Extract the [x, y] coordinate from the center of the cell holding the provided text.  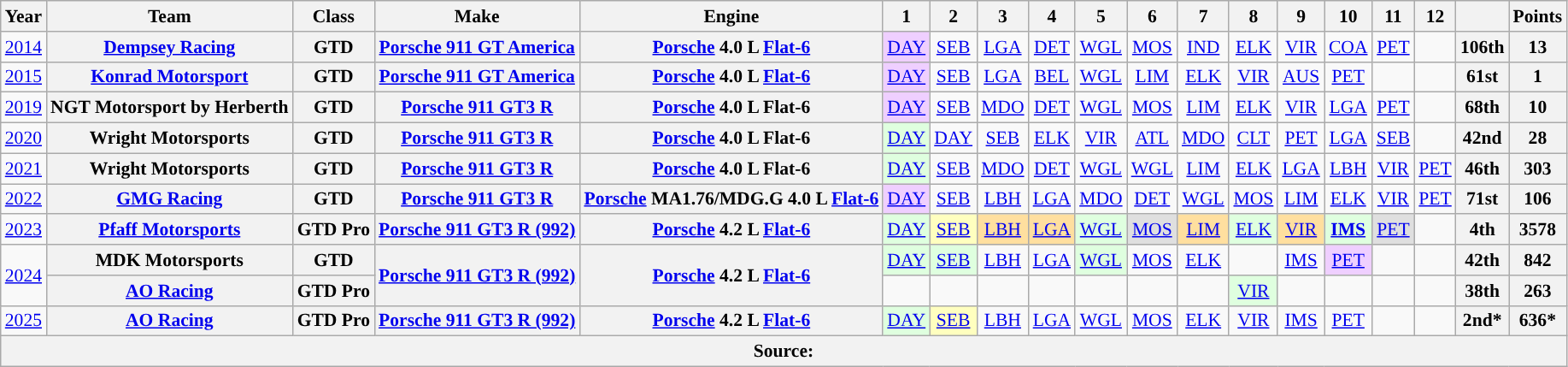
2019 [24, 108]
2nd* [1483, 321]
BEL [1052, 77]
11 [1394, 16]
2025 [24, 321]
106 [1538, 199]
12 [1436, 16]
3578 [1538, 230]
71st [1483, 199]
38th [1483, 291]
Class [333, 16]
42nd [1483, 139]
Dempsey Racing [169, 47]
61st [1483, 77]
Pfaff Motorsports [169, 230]
4th [1483, 230]
28 [1538, 139]
CLT [1253, 139]
4 [1052, 16]
NGT Motorsport by Herberth [169, 108]
2015 [24, 77]
303 [1538, 169]
Source: [784, 352]
Points [1538, 16]
9 [1301, 16]
68th [1483, 108]
5 [1101, 16]
42th [1483, 260]
Make [477, 16]
IND [1203, 47]
2 [954, 16]
263 [1538, 291]
8 [1253, 16]
7 [1203, 16]
636* [1538, 321]
2014 [24, 47]
Porsche MA1.76/MDG.G 4.0 L Flat-6 [731, 199]
2022 [24, 199]
GMG Racing [169, 199]
Year [24, 16]
6 [1152, 16]
46th [1483, 169]
2023 [24, 230]
Team [169, 16]
2021 [24, 169]
842 [1538, 260]
Konrad Motorsport [169, 77]
Engine [731, 16]
2020 [24, 139]
ATL [1152, 139]
MDK Motorsports [169, 260]
AUS [1301, 77]
COA [1348, 47]
3 [1003, 16]
106th [1483, 47]
13 [1538, 47]
2024 [24, 275]
